Extract the (X, Y) coordinate from the center of the cell holding the provided text.  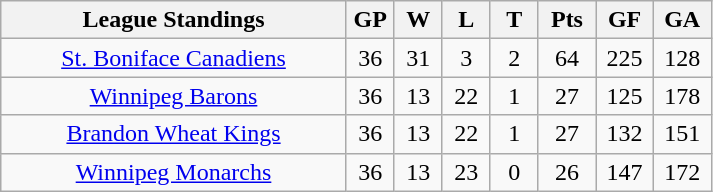
Winnipeg Barons (174, 96)
23 (466, 172)
T (514, 20)
2 (514, 58)
0 (514, 172)
3 (466, 58)
L (466, 20)
W (418, 20)
Winnipeg Monarchs (174, 172)
132 (625, 134)
League Standings (174, 20)
125 (625, 96)
128 (682, 58)
Pts (567, 20)
GA (682, 20)
31 (418, 58)
225 (625, 58)
172 (682, 172)
147 (625, 172)
Brandon Wheat Kings (174, 134)
178 (682, 96)
St. Boniface Canadiens (174, 58)
GP (370, 20)
64 (567, 58)
151 (682, 134)
26 (567, 172)
GF (625, 20)
